Return the [X, Y] coordinate for the center point of the cell that contains the specified text.  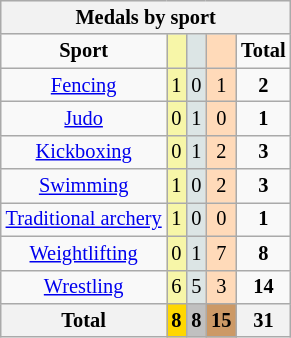
Traditional archery [84, 219]
Swimming [84, 186]
6 [177, 287]
Kickboxing [84, 152]
Fencing [84, 85]
Wrestling [84, 287]
Medals by sport [146, 17]
15 [221, 320]
Sport [84, 51]
31 [263, 320]
Weightlifting [84, 253]
5 [196, 287]
14 [263, 287]
Judo [84, 118]
7 [221, 253]
